Scan for the cell matching the given text and deliver its [x, y] coordinate at center. 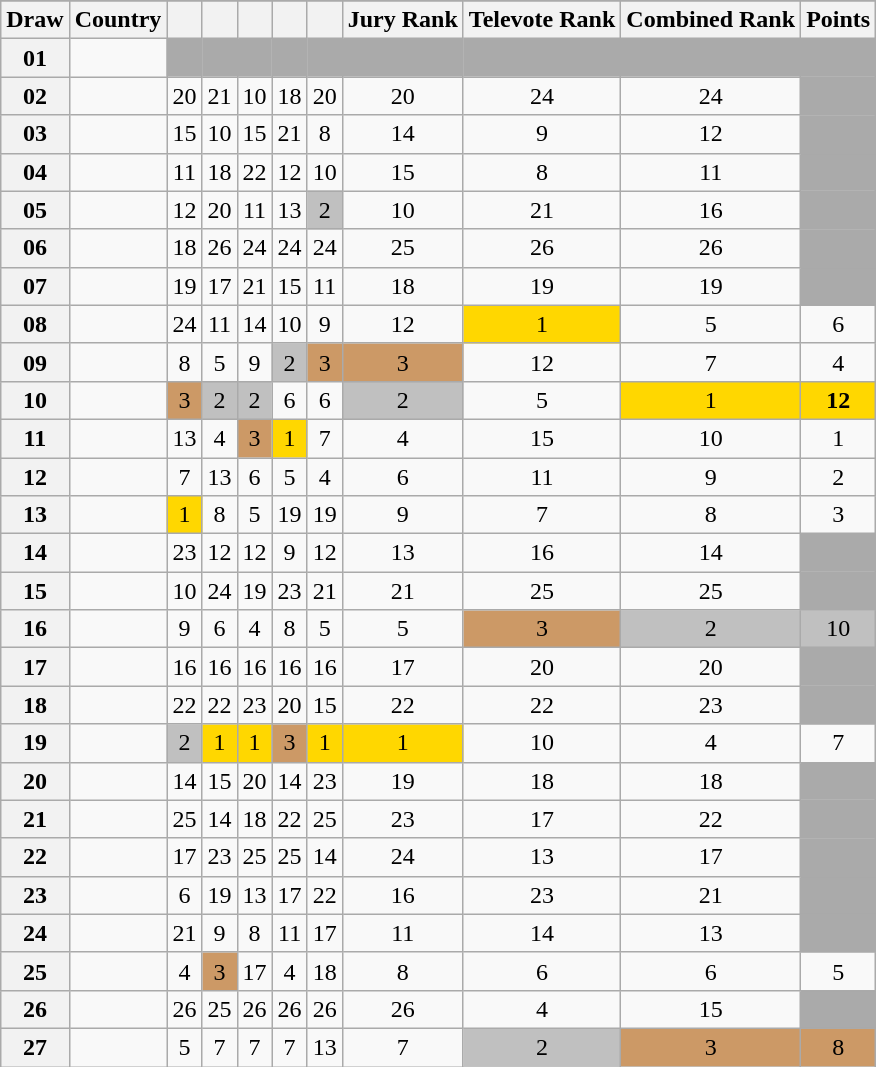
04 [35, 172]
Combined Rank [711, 20]
Televote Rank [542, 20]
09 [35, 362]
Country [118, 20]
Jury Rank [402, 20]
01 [35, 58]
03 [35, 134]
07 [35, 286]
06 [35, 248]
02 [35, 96]
27 [35, 1047]
08 [35, 324]
Points [838, 20]
05 [35, 210]
Draw [35, 20]
